Return [X, Y] of the center of cell containing provided text 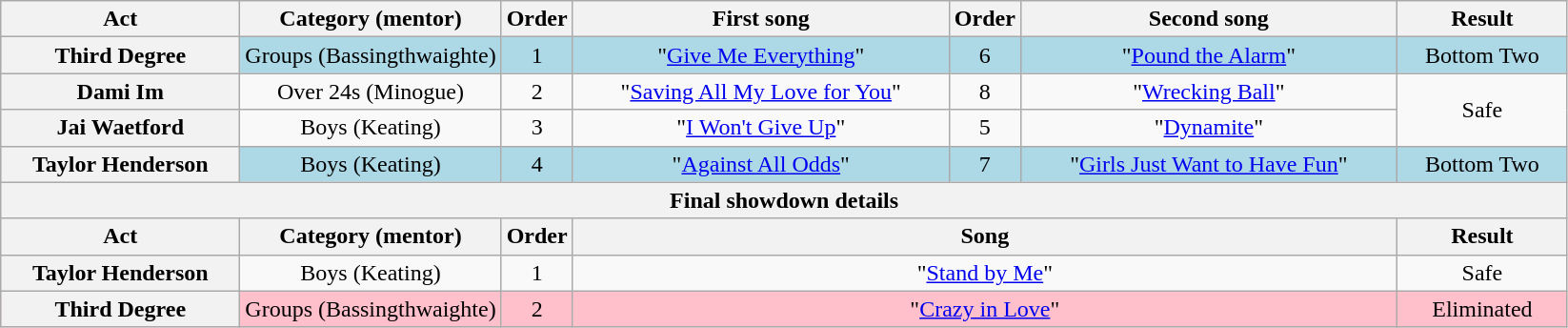
7 [985, 164]
"I Won't Give Up" [760, 128]
First song [760, 19]
"Dynamite" [1208, 128]
"Wrecking Ball" [1208, 92]
Song [985, 236]
"Give Me Everything" [760, 55]
Second song [1208, 19]
6 [985, 55]
"Girls Just Want to Have Fun" [1208, 164]
5 [985, 128]
Jai Waetford [120, 128]
Dami Im [120, 92]
"Crazy in Love" [985, 309]
Final showdown details [785, 200]
3 [537, 128]
4 [537, 164]
"Saving All My Love for You" [760, 92]
"Against All Odds" [760, 164]
8 [985, 92]
"Stand by Me" [985, 273]
Over 24s (Minogue) [371, 92]
Eliminated [1482, 309]
"Pound the Alarm" [1208, 55]
